Pinpoint the cell where the given text exists, returning its (x, y) midpoint coordinate. 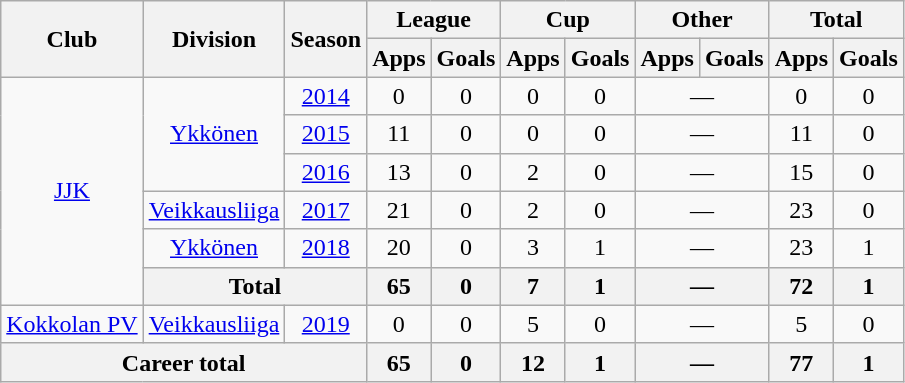
2019 (326, 324)
Club (72, 39)
Cup (568, 20)
2018 (326, 248)
13 (399, 172)
77 (801, 362)
2016 (326, 172)
2017 (326, 210)
JJK (72, 191)
Division (214, 39)
20 (399, 248)
2014 (326, 96)
12 (533, 362)
21 (399, 210)
Season (326, 39)
League (434, 20)
7 (533, 286)
Other (702, 20)
2015 (326, 134)
Career total (184, 362)
3 (533, 248)
72 (801, 286)
Kokkolan PV (72, 324)
15 (801, 172)
